Capture the cell that displays the provided text and extract its [X, Y] central coordinate. 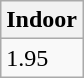
1.95 [42, 58]
Indoor [42, 20]
